Scan for the cell matching the given text and deliver its (X, Y) coordinate at center. 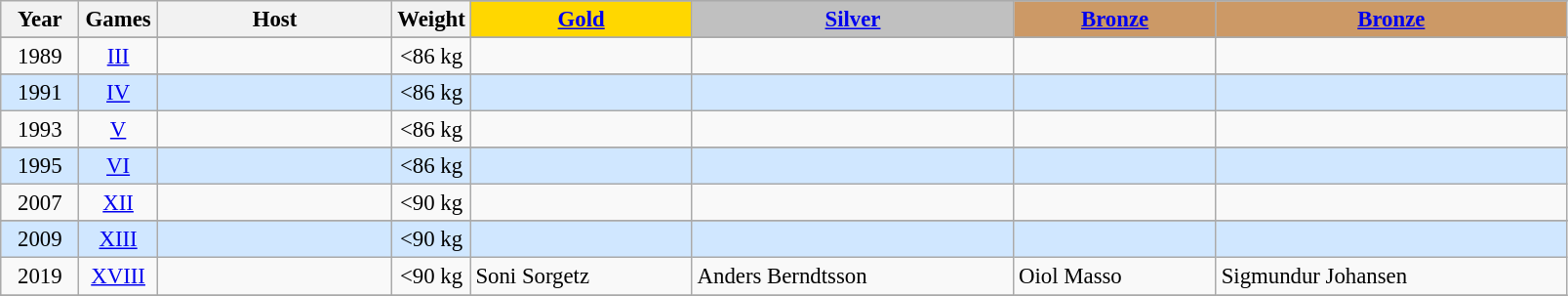
XII (118, 203)
1993 (40, 130)
V (118, 130)
XIII (118, 239)
Host (275, 20)
Games (118, 20)
Year (40, 20)
1995 (40, 166)
Anders Berndtsson (853, 276)
1991 (40, 93)
Gold (582, 20)
Oiol Masso (1115, 276)
1989 (40, 57)
Silver (853, 20)
IV (118, 93)
2019 (40, 276)
Soni Sorgetz (582, 276)
III (118, 57)
2009 (40, 239)
XVIII (118, 276)
2007 (40, 203)
Weight (431, 20)
Sigmundur Johansen (1391, 276)
VI (118, 166)
